Capture the cell that displays the provided text and extract its (X, Y) central coordinate. 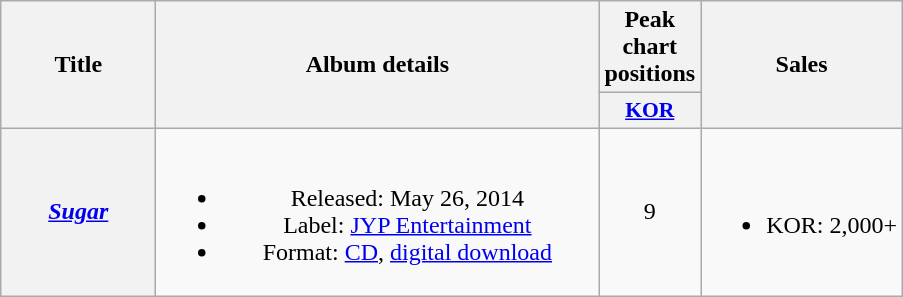
KOR (650, 111)
Peak chart positions (650, 47)
Album details (378, 65)
Sugar (78, 212)
9 (650, 212)
Sales (802, 65)
KOR: 2,000+ (802, 212)
Title (78, 65)
Released: May 26, 2014Label: JYP EntertainmentFormat: CD, digital download (378, 212)
